Return (x, y) of the center of cell containing provided text 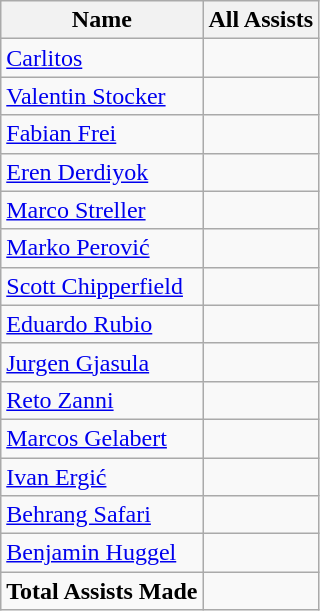
Eren Derdiyok (102, 172)
Marco Streller (102, 210)
Jurgen Gjasula (102, 362)
Marcos Gelabert (102, 438)
Valentin Stocker (102, 96)
Fabian Frei (102, 134)
All Assists (261, 20)
Scott Chipperfield (102, 286)
Marko Perović (102, 248)
Benjamin Huggel (102, 553)
Name (102, 20)
Reto Zanni (102, 400)
Carlitos (102, 58)
Eduardo Rubio (102, 324)
Ivan Ergić (102, 477)
Behrang Safari (102, 515)
Total Assists Made (102, 591)
